Pinpoint the cell where the given text exists, returning its [x, y] midpoint coordinate. 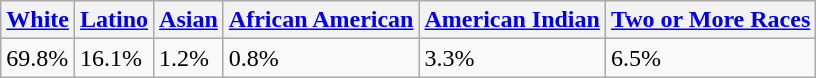
1.2% [189, 58]
0.8% [321, 58]
69.8% [38, 58]
Latino [114, 20]
Asian [189, 20]
3.3% [512, 58]
American Indian [512, 20]
16.1% [114, 58]
6.5% [710, 58]
White [38, 20]
African American [321, 20]
Two or More Races [710, 20]
